Provide the [x, y] coordinate of the cell's center where the given text is located.  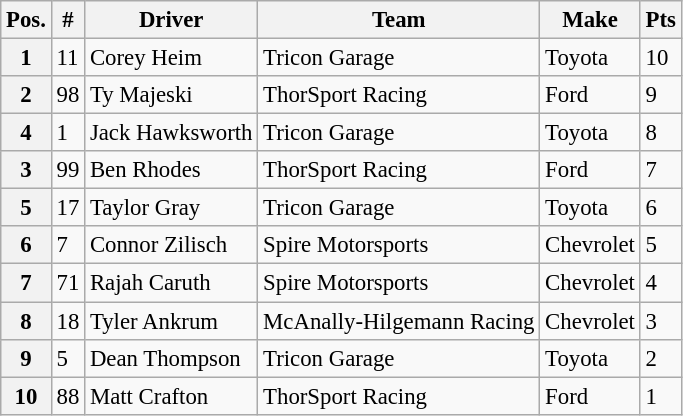
99 [68, 170]
Pos. [26, 20]
Tyler Ankrum [172, 321]
Make [590, 20]
Team [399, 20]
Rajah Caruth [172, 283]
Dean Thompson [172, 358]
Jack Hawksworth [172, 133]
Matt Crafton [172, 396]
# [68, 20]
Ben Rhodes [172, 170]
18 [68, 321]
Corey Heim [172, 58]
Pts [660, 20]
11 [68, 58]
McAnally-Hilgemann Racing [399, 321]
17 [68, 208]
Connor Zilisch [172, 245]
88 [68, 396]
Taylor Gray [172, 208]
98 [68, 95]
71 [68, 283]
Driver [172, 20]
Ty Majeski [172, 95]
